Return the [x, y] coordinate for the center point of the cell that contains the specified text.  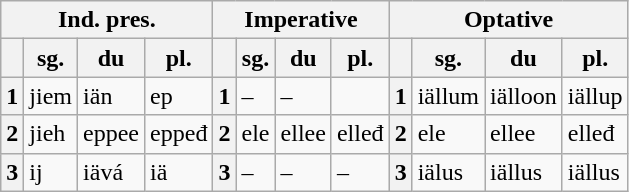
jieh [51, 134]
iän [112, 96]
iälloon [524, 96]
iällum [448, 96]
Optative [508, 20]
iällup [595, 96]
iä [179, 172]
eppee [112, 134]
ij [51, 172]
iävá [112, 172]
Ind. pres. [107, 20]
jiem [51, 96]
ep [179, 96]
Imperative [301, 20]
iälus [448, 172]
eppeđ [179, 134]
